Provide the (X, Y) coordinate of the cell's center where the given text is located.  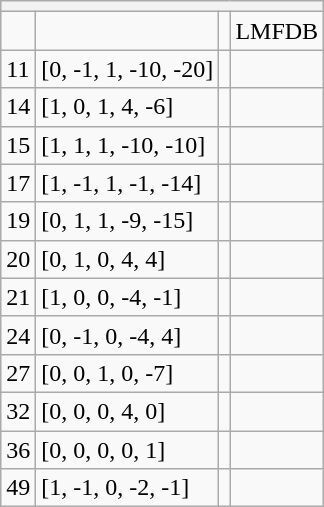
LMFDB (277, 31)
49 (18, 488)
[0, 1, 1, -9, -15] (128, 221)
15 (18, 145)
[0, 0, 1, 0, -7] (128, 373)
[1, -1, 0, -2, -1] (128, 488)
21 (18, 297)
32 (18, 411)
[0, 1, 0, 4, 4] (128, 259)
[1, 1, 1, -10, -10] (128, 145)
27 (18, 373)
[1, 0, 0, -4, -1] (128, 297)
20 (18, 259)
17 (18, 183)
11 (18, 69)
[0, 0, 0, 4, 0] (128, 411)
19 (18, 221)
[1, 0, 1, 4, -6] (128, 107)
36 (18, 449)
14 (18, 107)
[0, -1, 0, -4, 4] (128, 335)
[0, -1, 1, -10, -20] (128, 69)
[1, -1, 1, -1, -14] (128, 183)
24 (18, 335)
[0, 0, 0, 0, 1] (128, 449)
